Output the (X, Y) coordinate of the center of the cell containing the given text.  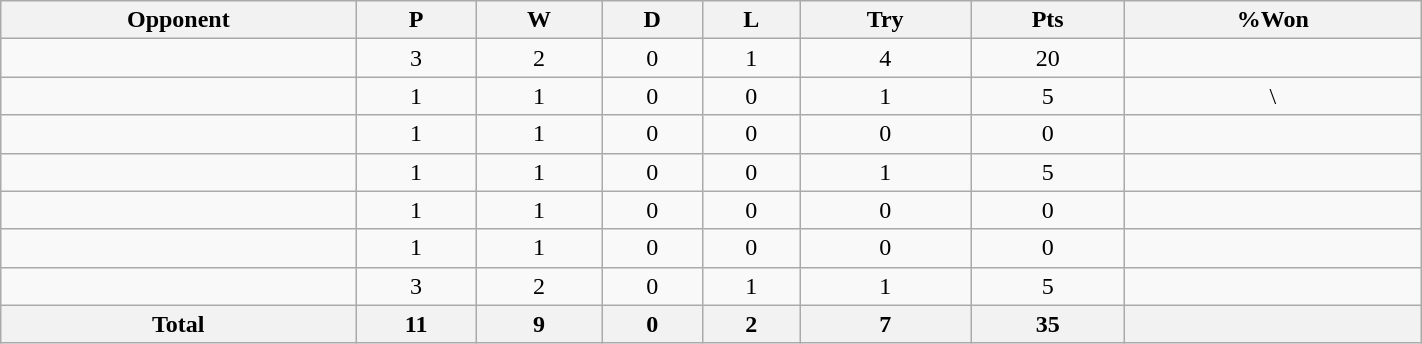
Total (178, 324)
35 (1048, 324)
20 (1048, 58)
Try (886, 20)
L (752, 20)
P (416, 20)
W (538, 20)
D (652, 20)
11 (416, 324)
%Won (1274, 20)
7 (886, 324)
\ (1274, 96)
9 (538, 324)
Opponent (178, 20)
4 (886, 58)
Pts (1048, 20)
